Provide the [X, Y] coordinate of the cell's center where the given text is located.  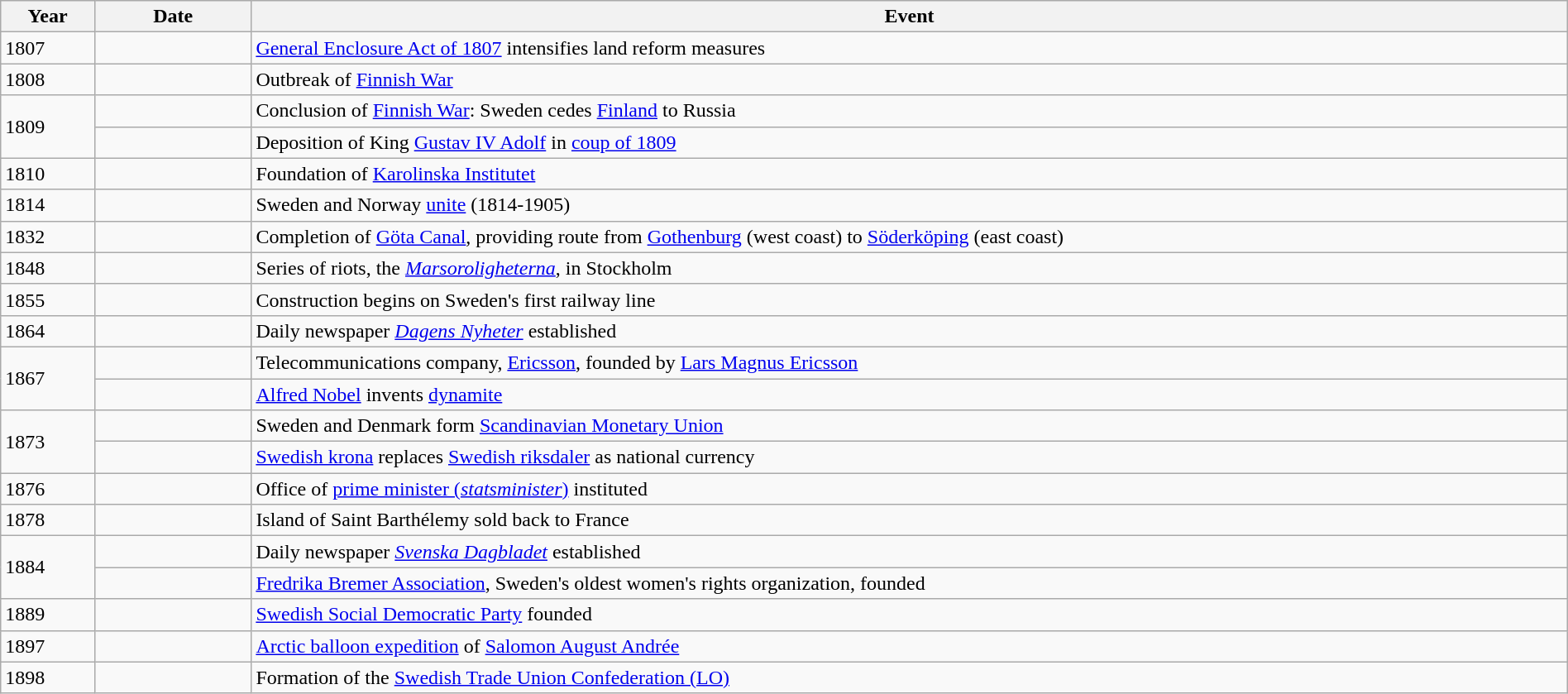
Outbreak of Finnish War [910, 79]
1867 [48, 378]
1876 [48, 489]
Swedish krona replaces Swedish riksdaler as national currency [910, 457]
1898 [48, 677]
Island of Saint Barthélemy sold back to France [910, 520]
1897 [48, 646]
Sweden and Norway unite (1814-1905) [910, 205]
Daily newspaper Dagens Nyheter established [910, 331]
1832 [48, 237]
1807 [48, 48]
Sweden and Denmark form Scandinavian Monetary Union [910, 426]
1878 [48, 520]
Swedish Social Democratic Party founded [910, 615]
Year [48, 17]
1855 [48, 299]
1873 [48, 442]
Office of prime minister (statsminister) instituted [910, 489]
Conclusion of Finnish War: Sweden cedes Finland to Russia [910, 111]
Alfred Nobel invents dynamite [910, 395]
Foundation of Karolinska Institutet [910, 174]
1810 [48, 174]
Date [172, 17]
1864 [48, 331]
Completion of Göta Canal, providing route from Gothenburg (west coast) to Söderköping (east coast) [910, 237]
1809 [48, 127]
Daily newspaper Svenska Dagbladet established [910, 552]
1814 [48, 205]
Fredrika Bremer Association, Sweden's oldest women's rights organization, founded [910, 583]
Series of riots, the Marsoroligheterna, in Stockholm [910, 268]
Arctic balloon expedition of Salomon August Andrée [910, 646]
1884 [48, 567]
1848 [48, 268]
Deposition of King Gustav IV Adolf in coup of 1809 [910, 142]
General Enclosure Act of 1807 intensifies land reform measures [910, 48]
1808 [48, 79]
1889 [48, 615]
Telecommunications company, Ericsson, founded by Lars Magnus Ericsson [910, 362]
Construction begins on Sweden's first railway line [910, 299]
Event [910, 17]
Formation of the Swedish Trade Union Confederation (LO) [910, 677]
